Find where the given text appears and provide that cell's center as [X, Y] coordinate. 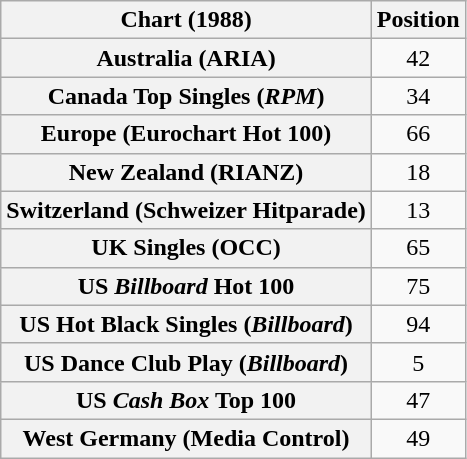
UK Singles (OCC) [186, 248]
34 [418, 96]
66 [418, 134]
18 [418, 172]
47 [418, 400]
Position [418, 20]
65 [418, 248]
Europe (Eurochart Hot 100) [186, 134]
49 [418, 438]
New Zealand (RIANZ) [186, 172]
West Germany (Media Control) [186, 438]
94 [418, 324]
US Hot Black Singles (Billboard) [186, 324]
Chart (1988) [186, 20]
US Billboard Hot 100 [186, 286]
Switzerland (Schweizer Hitparade) [186, 210]
42 [418, 58]
Australia (ARIA) [186, 58]
Canada Top Singles (RPM) [186, 96]
US Dance Club Play (Billboard) [186, 362]
US Cash Box Top 100 [186, 400]
5 [418, 362]
13 [418, 210]
75 [418, 286]
